Return the [X, Y] coordinate for the center point of the cell that contains the specified text.  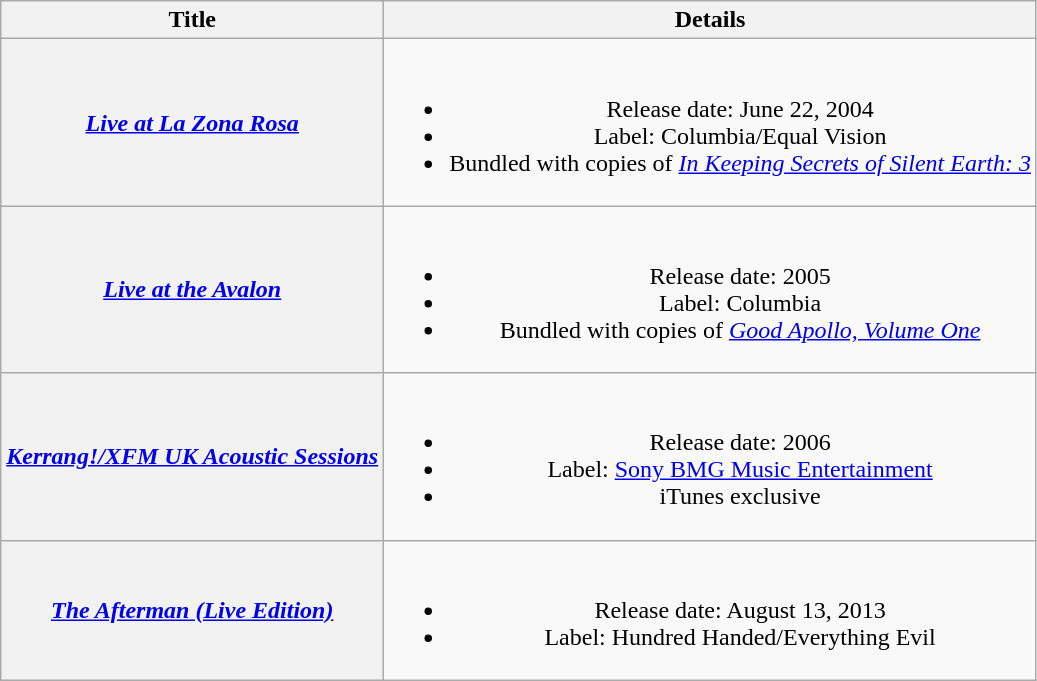
The Afterman (Live Edition) [192, 610]
Kerrang!/XFM UK Acoustic Sessions [192, 456]
Live at the Avalon [192, 290]
Release date: 2005Label: ColumbiaBundled with copies of Good Apollo, Volume One [710, 290]
Release date: 2006Label: Sony BMG Music EntertainmentiTunes exclusive [710, 456]
Release date: June 22, 2004Label: Columbia/Equal VisionBundled with copies of In Keeping Secrets of Silent Earth: 3 [710, 122]
Release date: August 13, 2013Label: Hundred Handed/Everything Evil [710, 610]
Live at La Zona Rosa [192, 122]
Title [192, 20]
Details [710, 20]
